Return the (x, y) coordinate for the center point of the cell that contains the specified text.  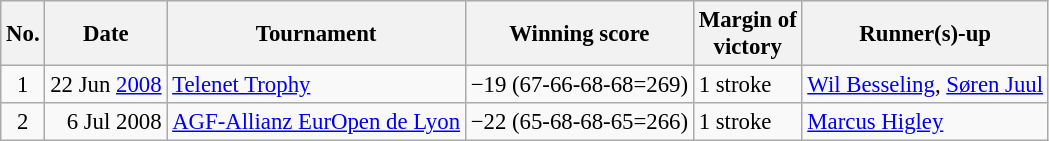
−22 (65-68-68-65=266) (579, 122)
1 (23, 85)
Wil Besseling, Søren Juul (925, 85)
Telenet Trophy (316, 85)
Runner(s)-up (925, 34)
2 (23, 122)
AGF-Allianz EurOpen de Lyon (316, 122)
Marcus Higley (925, 122)
Winning score (579, 34)
22 Jun 2008 (106, 85)
Date (106, 34)
−19 (67-66-68-68=269) (579, 85)
6 Jul 2008 (106, 122)
Tournament (316, 34)
Margin ofvictory (748, 34)
No. (23, 34)
